For the text-containing cell, return its midpoint in (X, Y) coordinate format. 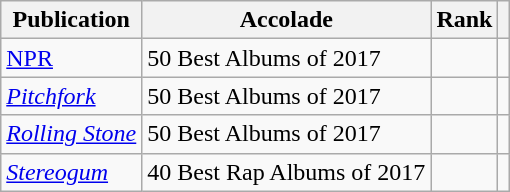
Rank (464, 20)
Stereogum (72, 172)
Pitchfork (72, 96)
NPR (72, 58)
40 Best Rap Albums of 2017 (286, 172)
Rolling Stone (72, 134)
Publication (72, 20)
Accolade (286, 20)
